Determine the [x, y] coordinate at the center of the cell enclosing the given text.  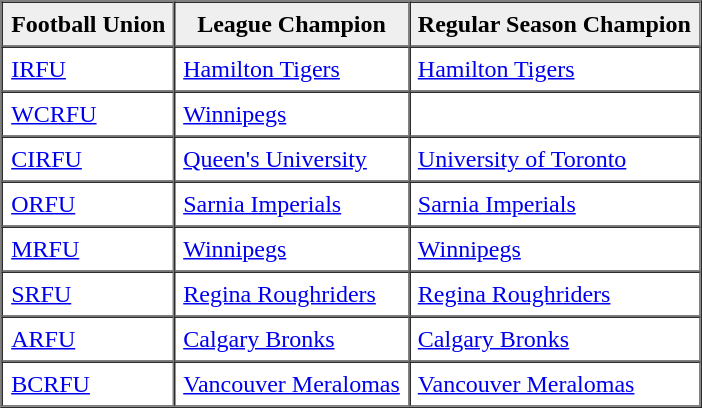
CIRFU [88, 158]
WCRFU [88, 114]
Football Union [88, 24]
ORFU [88, 204]
BCRFU [88, 384]
Regular Season Champion [554, 24]
ARFU [88, 338]
League Champion [292, 24]
University of Toronto [554, 158]
IRFU [88, 68]
Queen's University [292, 158]
MRFU [88, 248]
SRFU [88, 294]
